Extract the [x, y] coordinate from the center of the cell holding the provided text.  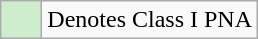
Denotes Class I PNA [150, 20]
